Return the (x, y) coordinate for the center point of the cell that contains the specified text.  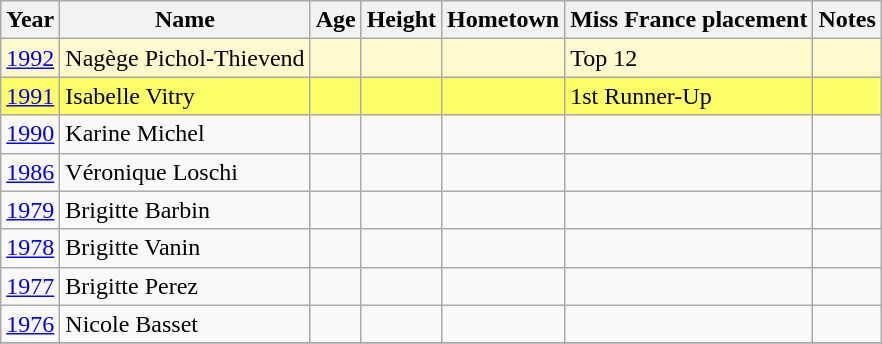
1977 (30, 286)
Hometown (504, 20)
Name (185, 20)
Isabelle Vitry (185, 96)
Miss France placement (689, 20)
Nicole Basset (185, 324)
1st Runner-Up (689, 96)
Year (30, 20)
1986 (30, 172)
Age (336, 20)
Brigitte Barbin (185, 210)
Brigitte Perez (185, 286)
1991 (30, 96)
1992 (30, 58)
Notes (847, 20)
Brigitte Vanin (185, 248)
1979 (30, 210)
Karine Michel (185, 134)
1978 (30, 248)
Top 12 (689, 58)
Height (401, 20)
Nagège Pichol-Thievend (185, 58)
1990 (30, 134)
Véronique Loschi (185, 172)
1976 (30, 324)
